Extract the [x, y] coordinate from the center of the cell holding the provided text.  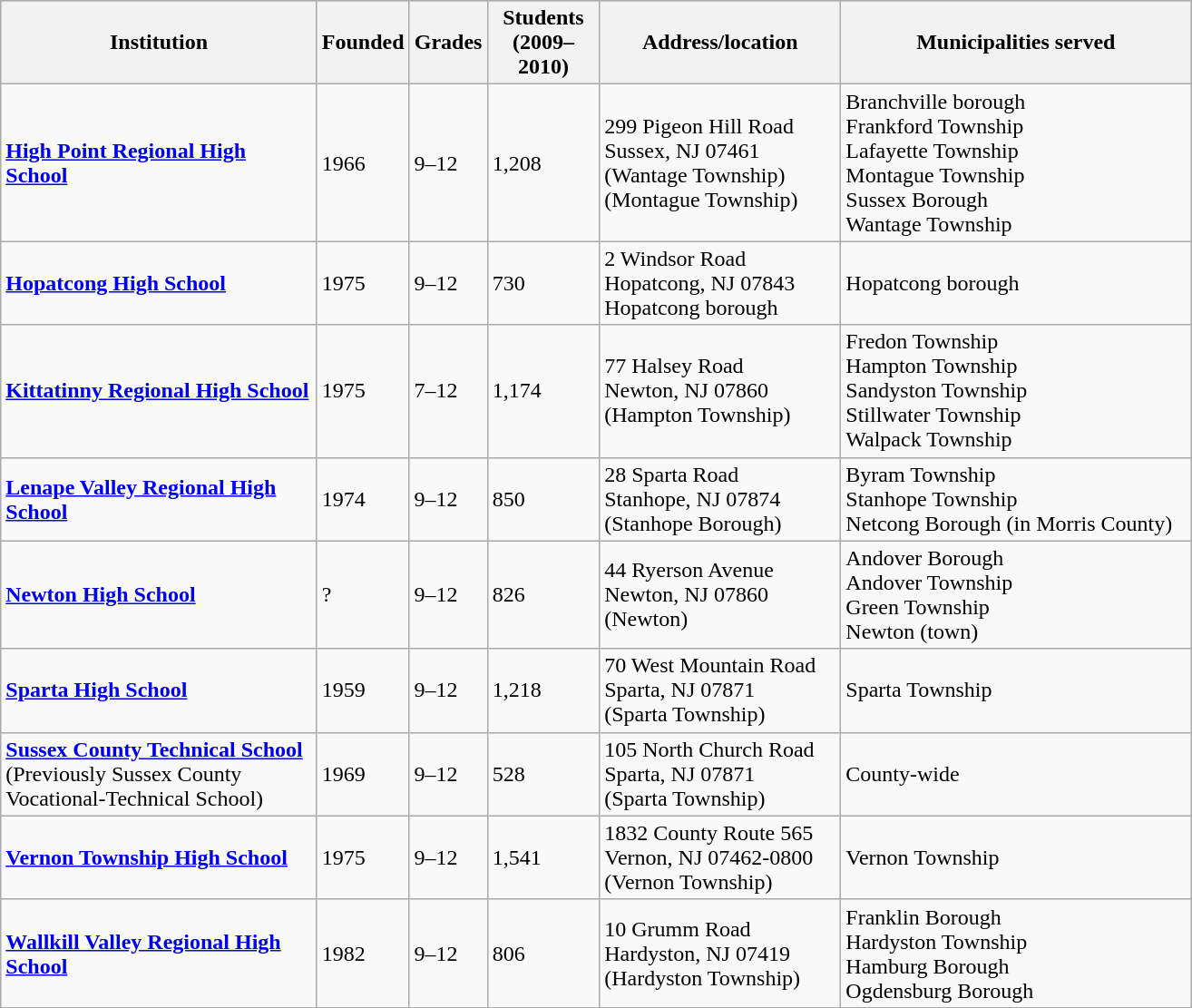
Vernon Township [1016, 857]
1974 [363, 499]
299 Pigeon Hill RoadSussex, NJ 07461 (Wantage Township) (Montague Township) [720, 163]
Students(2009–2010) [543, 43]
1832 County Route 565Vernon, NJ 07462-0800(Vernon Township) [720, 857]
Newton High School [160, 595]
105 North Church RoadSparta, NJ 07871(Sparta Township) [720, 774]
Sparta High School [160, 690]
? [363, 595]
Founded [363, 43]
Kittatinny Regional High School [160, 391]
Sussex County Technical School(Previously Sussex County Vocational-Technical School) [160, 774]
2 Windsor RoadHopatcong, NJ 07843Hopatcong borough [720, 283]
Sparta Township [1016, 690]
Andover BoroughAndover TownshipGreen TownshipNewton (town) [1016, 595]
10 Grumm RoadHardyston, NJ 07419(Hardyston Township) [720, 953]
High Point Regional High School [160, 163]
Grades [448, 43]
44 Ryerson AvenueNewton, NJ 07860(Newton) [720, 595]
528 [543, 774]
Hopatcong borough [1016, 283]
County-wide [1016, 774]
Branchville boroughFrankford TownshipLafayette TownshipMontague TownshipSussex BoroughWantage Township [1016, 163]
77 Halsey RoadNewton, NJ 07860(Hampton Township) [720, 391]
7–12 [448, 391]
Institution [160, 43]
1,208 [543, 163]
1966 [363, 163]
Municipalities served [1016, 43]
Franklin BoroughHardyston TownshipHamburg BoroughOgdensburg Borough [1016, 953]
Lenape Valley Regional High School [160, 499]
1969 [363, 774]
1982 [363, 953]
1,174 [543, 391]
806 [543, 953]
1,218 [543, 690]
Hopatcong High School [160, 283]
Wallkill Valley Regional High School [160, 953]
28 Sparta RoadStanhope, NJ 07874(Stanhope Borough) [720, 499]
1959 [363, 690]
Vernon Township High School [160, 857]
70 West Mountain RoadSparta, NJ 07871(Sparta Township) [720, 690]
Address/location [720, 43]
Fredon TownshipHampton TownshipSandyston TownshipStillwater TownshipWalpack Township [1016, 391]
Byram TownshipStanhope TownshipNetcong Borough (in Morris County) [1016, 499]
730 [543, 283]
850 [543, 499]
1,541 [543, 857]
826 [543, 595]
